Locate the cell with the specified text and output its (x, y) center coordinate. 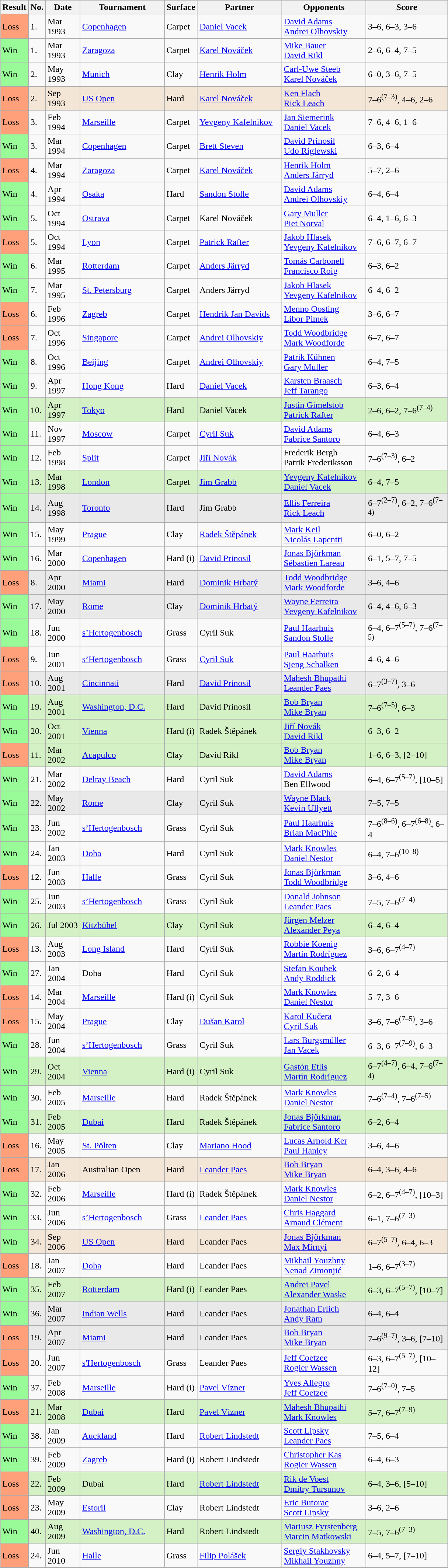
Singapore (122, 338)
2–6, 6–2, 7–6(7–4) (407, 410)
Partner (240, 7)
Tournament (122, 7)
St. Pölten (122, 1146)
Aug 1998 (63, 508)
Frederik Bergh Patrik Frederiksson (324, 458)
Feb 2007 (63, 1289)
6–1, 5–7, 7–5 (407, 559)
Aug 2009 (63, 1532)
Jan 2004 (63, 973)
Result (14, 7)
Mark Keil Nicolás Lapentti (324, 534)
May 2009 (63, 1508)
Yves Allegro Jeff Coetzee (324, 1387)
Wayne Ferreira Yevgeny Kafelnikov (324, 606)
33. (37, 1217)
4–6, 4–6 (407, 659)
Feb 1996 (63, 314)
7–6(7–0), 7–5 (407, 1387)
Toronto (122, 508)
Hendrik Jan Davids (240, 314)
David Prinosil Udo Riglewski (324, 146)
35. (37, 1289)
Mike Bauer David Rikl (324, 50)
Estoril (122, 1508)
6–4, 6–2 (407, 290)
Apr 2007 (63, 1337)
Paul Haarhuis Sjeng Schalken (324, 659)
31. (37, 1121)
7–6, 6–7, 6–7 (407, 242)
Mar 2004 (63, 997)
Mariano Hood (240, 1146)
3–6, 6–7(4–7) (407, 949)
Jonas Björkman Sébastien Lareau (324, 559)
Paul Haarhuis Brian MacPhie (324, 828)
5–7, 6–7(7–9) (407, 1412)
Gastón Etlis Martín Rodríguez (324, 1071)
5–7, 3–6 (407, 997)
Apr 1994 (63, 194)
Yevgeny Kafelnikov Daniel Vacek (324, 482)
Andrei Pavel Alexander Waske (324, 1289)
Jun 2010 (63, 1555)
Sep 1993 (63, 98)
Eric Butorac Scott Lipsky (324, 1508)
Sep 2006 (63, 1242)
34. (37, 1242)
Jan 2007 (63, 1265)
7–6(7–3), 4–6, 2–6 (407, 98)
Donald Johnson Leander Paes (324, 901)
Justin Gimelstob Patrick Rafter (324, 410)
Jonas Björkman Max Mirnyi (324, 1242)
Mahesh Bhupathi Leander Paes (324, 683)
Surface (181, 7)
Ken Flach Rick Leach (324, 98)
Yevgeny Kafelnikov (240, 122)
29. (37, 1071)
Robbie Koenig Martín Rodríguez (324, 949)
Jun 2001 (63, 659)
2–6, 6–4, 7–5 (407, 50)
7–6(8–6), 6–7(6–8), 6–4 (407, 828)
Jiří Novák (240, 458)
3–6, 6–3, 3–6 (407, 27)
Carl-Uwe Steeb Karel Nováček (324, 74)
40. (37, 1532)
Australian Open (122, 1169)
28. (37, 1045)
Osaka (122, 194)
Jeff Coetzee Rogier Wassen (324, 1363)
Henrik Holm (240, 74)
May 2004 (63, 1021)
Auckland (122, 1435)
3–6, 6–7 (407, 314)
6–1, 7–6(7–3) (407, 1217)
7–6(7–3), 6–2 (407, 458)
6–7(2–7), 6–2, 7–6(7–4) (407, 508)
6–3, 6–7(5–7), [10–7] (407, 1289)
Munich (122, 74)
6–4, 4–6, 6–3 (407, 606)
Delray Beach (122, 779)
Ostrava (122, 218)
7–6(7–5), 6–3 (407, 707)
7–6(7–4), 7–6(7–5) (407, 1098)
Tokyo (122, 410)
6–4, 1–6, 6–3 (407, 218)
Jan 2003 (63, 853)
Oct 2004 (63, 1071)
Mar 2007 (63, 1314)
36. (37, 1314)
1–6, 6–7(3–7) (407, 1265)
London (122, 482)
Stefan Koubek Andy Roddick (324, 973)
7–6, 4–6, 1–6 (407, 122)
6–7(5–7), 6–4, 6–3 (407, 1242)
Jun 2002 (63, 828)
Feb 1998 (63, 458)
32. (37, 1194)
7–5, 7–6(7–4) (407, 901)
Jiří Novák David Rikl (324, 731)
s'Hertogenbosch (122, 1363)
Lyon (122, 242)
May 2005 (63, 1146)
Acapulco (122, 755)
6–7(3–7), 3–6 (407, 683)
May 1993 (63, 74)
Rik de Voest Dmitry Tursunov (324, 1483)
37. (37, 1387)
Brett Steven (240, 146)
Long Island (122, 949)
Jun 2000 (63, 633)
St. Petersburg (122, 290)
6–0, 6–2 (407, 534)
Patrick Rafter (240, 242)
Jan 2009 (63, 1435)
Moscow (122, 434)
Mariusz Fyrstenberg Marcin Matkowski (324, 1532)
39. (37, 1460)
6–3, 6–7(7–9), 6–3 (407, 1045)
Beijing (122, 362)
Kitzbühel (122, 925)
David Adams Fabrice Santoro (324, 434)
6–3, 6–7(5–7), [10–12] (407, 1363)
Indian Wells (122, 1314)
25. (37, 901)
Menno Oosting Libor Pimek (324, 314)
Mar 2000 (63, 559)
6–4, 6–7(5–7), 7–6(7–5) (407, 633)
May 2000 (63, 606)
Sandon Stolle (240, 194)
Jan Siemerink Daniel Vacek (324, 122)
Paul Haarhuis Sandon Stolle (324, 633)
Date (63, 7)
Mikhail Youzhny Nenad Zimonjić (324, 1265)
27. (37, 973)
Christopher Kas Rogier Wassen (324, 1460)
Lars Burgsmüller Jan Vacek (324, 1045)
6–4, 6–7(5–7), [10–5] (407, 779)
Feb 1994 (63, 122)
Jul 2003 (63, 925)
6–2, 6–7(4–7), [10–3] (407, 1194)
3–6, 7–6(7–5), 3–6 (407, 1021)
Sergiy Stakhovsky Mikhail Youzhny (324, 1555)
Tomás Carbonell Francisco Roig (324, 266)
Jonas Björkman Todd Woodbridge (324, 877)
Mar 1998 (63, 482)
Gary Muller Piet Norval (324, 218)
5–7, 2–6 (407, 170)
Wayne Black Kevin Ullyett (324, 803)
Oct 2001 (63, 731)
6–4, 7–6(10–8) (407, 853)
Jun 2006 (63, 1217)
Score (407, 7)
Karsten Braasch Jeff Tarango (324, 386)
Filip Polášek (240, 1555)
6–0, 3–6, 7–5 (407, 74)
Dušan Karol (240, 1021)
Mahesh Bhupathi Mark Knowles (324, 1412)
Jonas Björkman Fabrice Santoro (324, 1121)
6–7(4–7), 6–4, 7–6(7–4) (407, 1071)
1–6, 6–3, [2–10] (407, 755)
Jun 2004 (63, 1045)
6–4, 3–6, [5–10] (407, 1483)
7–6(9–7), 3–6, [7–10] (407, 1337)
26. (37, 925)
Jonathan Erlich Andy Ram (324, 1314)
Jan 2006 (63, 1169)
Ellis Ferreira Rick Leach (324, 508)
Scott Lipsky Leander Paes (324, 1435)
38. (37, 1435)
6–7, 6–7 (407, 338)
Jun 2007 (63, 1363)
Henrik Holm Anders Järryd (324, 170)
Cincinnati (122, 683)
Jürgen Melzer Alexander Peya (324, 925)
3–6, 2–6 (407, 1508)
David Adams Ben Ellwood (324, 779)
May 2002 (63, 803)
Patrik Kühnen Gary Muller (324, 362)
No. (37, 7)
Hong Kong (122, 386)
Lucas Arnold Ker Paul Hanley (324, 1146)
7–5, 7–5 (407, 803)
Opponents (324, 7)
Karol Kučera Cyril Suk (324, 1021)
6–4, 5–7, [7–10] (407, 1555)
Split (122, 458)
Chris Haggard Arnaud Clément (324, 1217)
Mar 2008 (63, 1412)
Aug 2003 (63, 949)
Apr 2000 (63, 582)
Feb 2006 (63, 1194)
May 1999 (63, 534)
David Rikl (240, 755)
6–4, 3–6, 4–6 (407, 1169)
7–5, 6–4 (407, 1435)
7–5, 7–6(7–3) (407, 1532)
30. (37, 1098)
Nov 1997 (63, 434)
Feb 2008 (63, 1387)
